Extract the [X, Y] coordinate from the center of the cell holding the provided text.  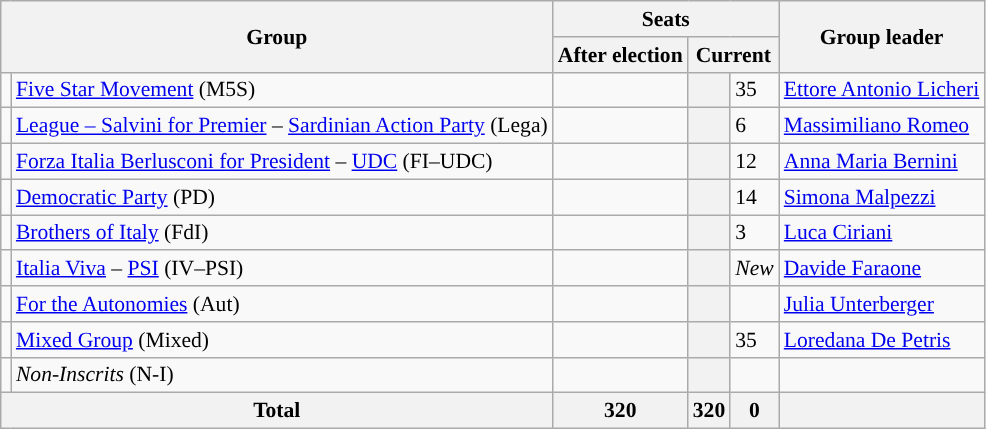
Group leader [882, 36]
Current [734, 55]
For the Autonomies (Aut) [282, 304]
New [754, 269]
Davide Faraone [882, 269]
League – Salvini for Premier – Sardinian Action Party (Lega) [282, 126]
Ettore Antonio Licheri [882, 90]
Five Star Movement (M5S) [282, 90]
Luca Ciriani [882, 233]
Total [277, 411]
Loredana De Petris [882, 340]
Julia Unterberger [882, 304]
6 [754, 126]
Mixed Group (Mixed) [282, 340]
14 [754, 197]
Forza Italia Berlusconi for President – UDC (FI–UDC) [282, 162]
Group [277, 36]
3 [754, 233]
Brothers of Italy (FdI) [282, 233]
Seats [666, 19]
Non-Inscrits (N-I) [282, 375]
After election [620, 55]
Democratic Party (PD) [282, 197]
12 [754, 162]
Massimiliano Romeo [882, 126]
Anna Maria Bernini [882, 162]
0 [754, 411]
Simona Malpezzi [882, 197]
Italia Viva – PSI (IV–PSI) [282, 269]
